Find where the given text appears and provide that cell's center as (X, Y) coordinate. 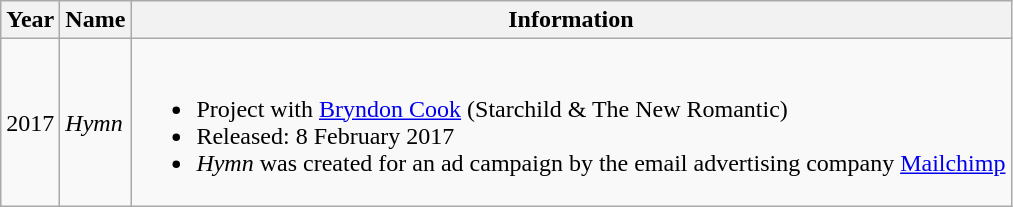
Name (96, 20)
2017 (30, 122)
Information (571, 20)
Hymn (96, 122)
Year (30, 20)
